Return [x, y] of the center of cell containing provided text 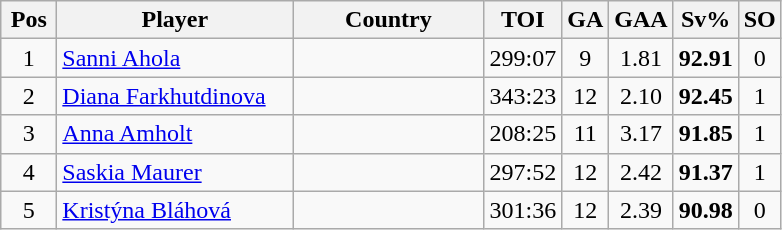
Kristýna Bláhová [175, 210]
Country [388, 20]
208:25 [523, 134]
91.85 [706, 134]
92.45 [706, 96]
92.91 [706, 58]
Player [175, 20]
299:07 [523, 58]
2 [29, 96]
Sv% [706, 20]
GA [586, 20]
2.10 [641, 96]
91.37 [706, 172]
301:36 [523, 210]
11 [586, 134]
4 [29, 172]
Pos [29, 20]
2.42 [641, 172]
Diana Farkhutdinova [175, 96]
Saskia Maurer [175, 172]
Anna Amholt [175, 134]
TOI [523, 20]
90.98 [706, 210]
3 [29, 134]
9 [586, 58]
GAA [641, 20]
Sanni Ahola [175, 58]
5 [29, 210]
SO [760, 20]
297:52 [523, 172]
343:23 [523, 96]
1.81 [641, 58]
3.17 [641, 134]
2.39 [641, 210]
